For the text-containing cell, return its midpoint in [X, Y] coordinate format. 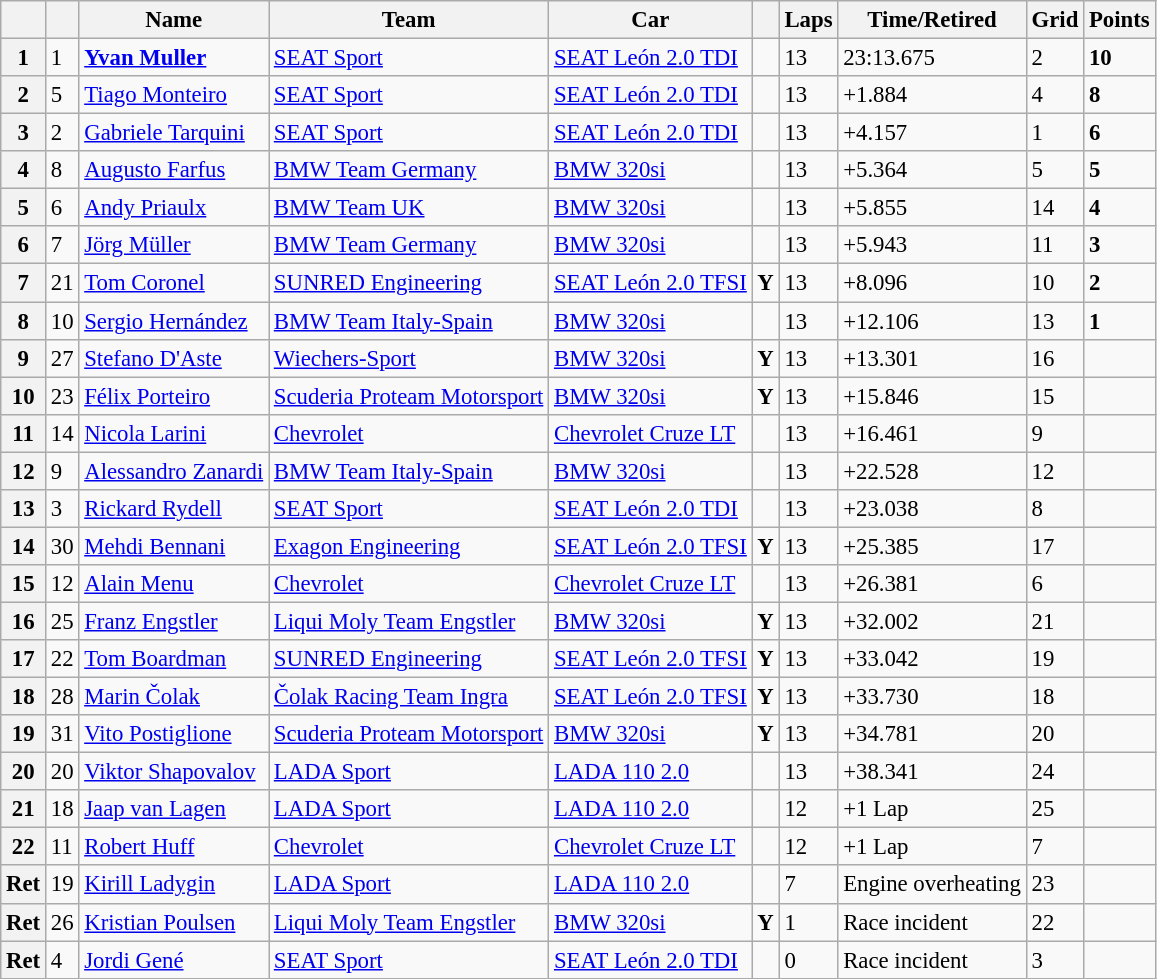
26 [62, 922]
+34.781 [932, 734]
Mehdi Bennani [174, 546]
0 [808, 960]
Jörg Müller [174, 245]
30 [62, 546]
Robert Huff [174, 847]
+33.730 [932, 697]
Vito Postiglione [174, 734]
Viktor Shapovalov [174, 772]
+23.038 [932, 509]
Marin Čolak [174, 697]
Points [1120, 20]
28 [62, 697]
31 [62, 734]
Grid [1054, 20]
+8.096 [932, 283]
Stefano D'Aste [174, 358]
Tom Coronel [174, 283]
+38.341 [932, 772]
+5.855 [932, 208]
Wiechers-Sport [409, 358]
Andy Priaulx [174, 208]
+16.461 [932, 433]
Rickard Rydell [174, 509]
+33.042 [932, 659]
Augusto Farfus [174, 170]
23:13.675 [932, 58]
Name [174, 20]
+25.385 [932, 546]
Félix Porteiro [174, 396]
Time/Retired [932, 20]
Nicola Larini [174, 433]
+26.381 [932, 584]
Gabriele Tarquini [174, 133]
Kirill Ladygin [174, 885]
Sergio Hernández [174, 321]
24 [1054, 772]
+13.301 [932, 358]
Čolak Racing Team Ingra [409, 697]
Tiago Monteiro [174, 95]
+4.157 [932, 133]
+12.106 [932, 321]
Engine overheating [932, 885]
Team [409, 20]
Yvan Muller [174, 58]
BMW Team UK [409, 208]
+22.528 [932, 471]
Alessandro Zanardi [174, 471]
Car [650, 20]
Alain Menu [174, 584]
+15.846 [932, 396]
Kristian Poulsen [174, 922]
+1.884 [932, 95]
Laps [808, 20]
Jordi Gené [174, 960]
Exagon Engineering [409, 546]
+5.943 [932, 245]
Tom Boardman [174, 659]
Jaap van Lagen [174, 809]
+32.002 [932, 621]
27 [62, 358]
Franz Engstler [174, 621]
+5.364 [932, 170]
